Capture the cell that displays the provided text and extract its [x, y] central coordinate. 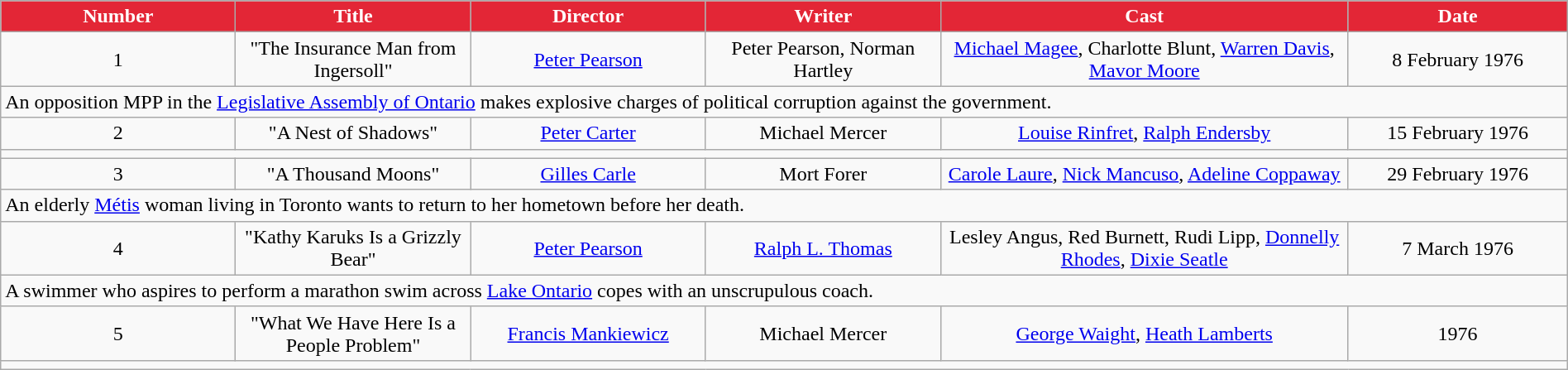
Writer [823, 17]
8 February 1976 [1457, 60]
Cast [1145, 17]
Michael Magee, Charlotte Blunt, Warren Davis, Mavor Moore [1145, 60]
"A Thousand Moons" [353, 174]
Title [353, 17]
Lesley Angus, Red Burnett, Rudi Lipp, Donnelly Rhodes, Dixie Seatle [1145, 248]
Date [1457, 17]
"The Insurance Man from Ingersoll" [353, 60]
An opposition MPP in the Legislative Assembly of Ontario makes explosive charges of political corruption against the government. [784, 102]
1 [118, 60]
"What We Have Here Is a People Problem" [353, 333]
3 [118, 174]
Francis Mankiewicz [588, 333]
29 February 1976 [1457, 174]
Peter Pearson, Norman Hartley [823, 60]
An elderly Métis woman living in Toronto wants to return to her hometown before her death. [784, 205]
4 [118, 248]
"Kathy Karuks Is a Grizzly Bear" [353, 248]
5 [118, 333]
1976 [1457, 333]
Ralph L. Thomas [823, 248]
15 February 1976 [1457, 133]
George Waight, Heath Lamberts [1145, 333]
Louise Rinfret, Ralph Endersby [1145, 133]
2 [118, 133]
Gilles Carle [588, 174]
Director [588, 17]
Mort Forer [823, 174]
Peter Carter [588, 133]
A swimmer who aspires to perform a marathon swim across Lake Ontario copes with an unscrupulous coach. [784, 291]
Carole Laure, Nick Mancuso, Adeline Coppaway [1145, 174]
Number [118, 17]
"A Nest of Shadows" [353, 133]
7 March 1976 [1457, 248]
